Scan for the cell matching the given text and deliver its [X, Y] coordinate at center. 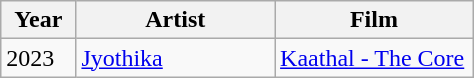
Jyothika [176, 58]
2023 [38, 58]
Kaathal - The Core [374, 58]
Artist [176, 20]
Year [38, 20]
Film [374, 20]
